Find where the given text appears and provide that cell's center as [X, Y] coordinate. 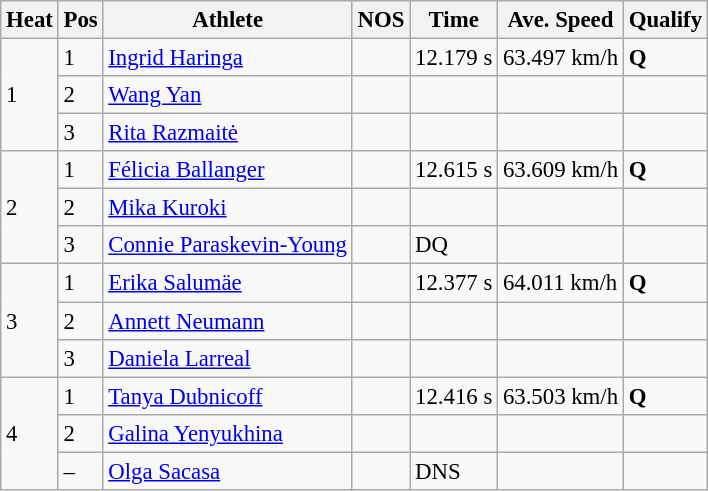
Tanya Dubnicoff [228, 396]
Daniela Larreal [228, 358]
Félicia Ballanger [228, 170]
63.503 km/h [561, 396]
Mika Kuroki [228, 208]
Annett Neumann [228, 321]
DQ [454, 245]
12.416 s [454, 396]
Wang Yan [228, 95]
Athlete [228, 20]
Pos [80, 20]
Olga Sacasa [228, 471]
Time [454, 20]
63.609 km/h [561, 170]
Rita Razmaitė [228, 133]
12.179 s [454, 58]
12.615 s [454, 170]
Ingrid Haringa [228, 58]
4 [30, 434]
Heat [30, 20]
Qualify [665, 20]
DNS [454, 471]
Erika Salumäe [228, 283]
– [80, 471]
64.011 km/h [561, 283]
NOS [380, 20]
Connie Paraskevin-Young [228, 245]
Galina Yenyukhina [228, 433]
Ave. Speed [561, 20]
12.377 s [454, 283]
63.497 km/h [561, 58]
